Provide the [x, y] coordinate of the cell's center where the given text is located.  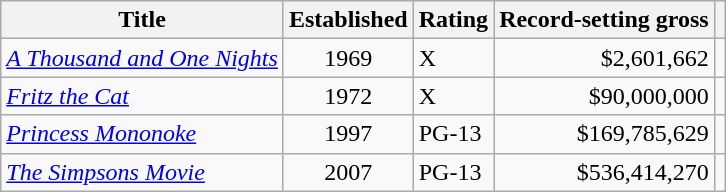
Princess Mononoke [142, 134]
Record-setting gross [604, 20]
Title [142, 20]
2007 [348, 172]
$2,601,662 [604, 58]
Rating [453, 20]
$536,414,270 [604, 172]
1997 [348, 134]
A Thousand and One Nights [142, 58]
1969 [348, 58]
Established [348, 20]
$169,785,629 [604, 134]
1972 [348, 96]
$90,000,000 [604, 96]
The Simpsons Movie [142, 172]
Fritz the Cat [142, 96]
